Search for the cell housing the specified text and yield its (X, Y) center coordinate. 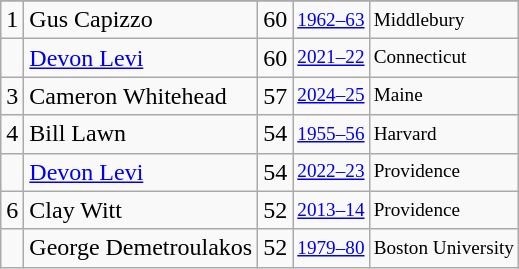
3 (12, 96)
Maine (444, 96)
4 (12, 134)
2021–22 (331, 58)
1 (12, 20)
57 (276, 96)
Middlebury (444, 20)
Gus Capizzo (141, 20)
Boston University (444, 248)
Cameron Whitehead (141, 96)
2022–23 (331, 172)
Harvard (444, 134)
2024–25 (331, 96)
2013–14 (331, 210)
6 (12, 210)
George Demetroulakos (141, 248)
Clay Witt (141, 210)
1962–63 (331, 20)
Connecticut (444, 58)
Bill Lawn (141, 134)
1979–80 (331, 248)
1955–56 (331, 134)
